Output the (x, y) coordinate of the center of the cell containing the given text.  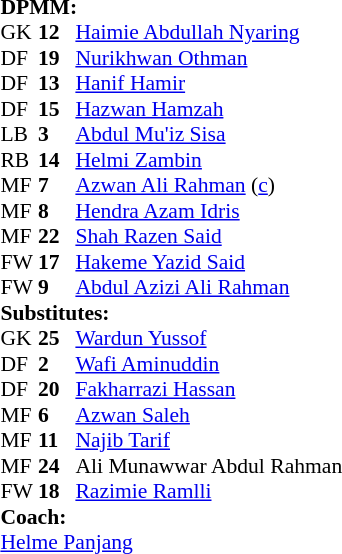
20 (57, 389)
7 (57, 185)
3 (57, 135)
9 (57, 287)
19 (57, 58)
18 (57, 491)
15 (57, 109)
14 (57, 160)
2 (57, 364)
17 (57, 262)
8 (57, 211)
25 (57, 339)
6 (57, 415)
13 (57, 83)
RB (19, 160)
24 (57, 466)
22 (57, 237)
LB (19, 135)
11 (57, 441)
12 (57, 33)
